Return [X, Y] of the center of cell containing provided text 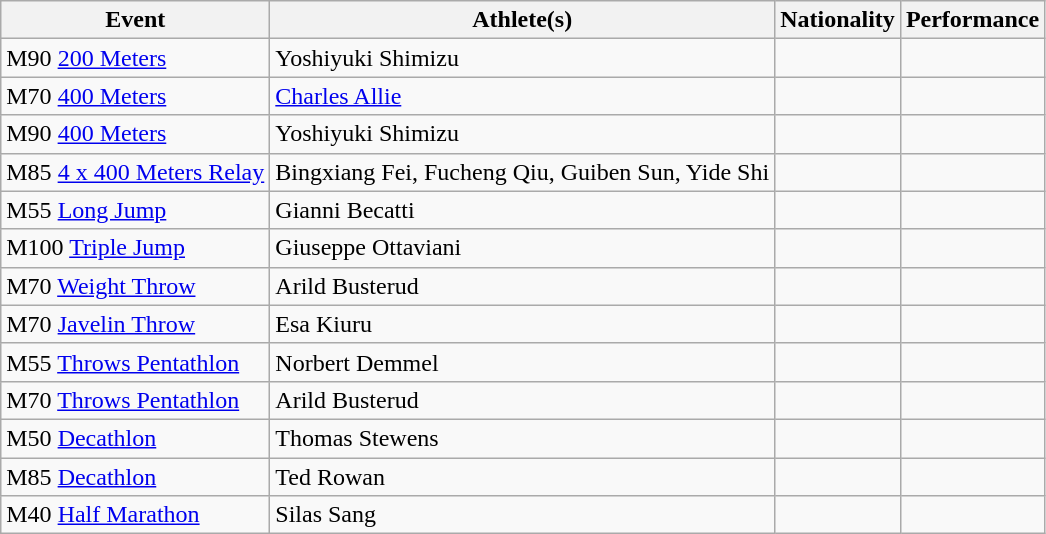
M50 Decathlon [136, 438]
Ted Rowan [522, 477]
Thomas Stewens [522, 438]
M70 400 Meters [136, 96]
Bingxiang Fei, Fucheng Qiu, Guiben Sun, Yide Shi [522, 172]
Gianni Becatti [522, 210]
Norbert Demmel [522, 362]
M40 Half Marathon [136, 515]
Athlete(s) [522, 20]
Esa Kiuru [522, 324]
M90 400 Meters [136, 134]
Performance [972, 20]
M70 Javelin Throw [136, 324]
Nationality [838, 20]
M85 4 x 400 Meters Relay [136, 172]
M55 Throws Pentathlon [136, 362]
Event [136, 20]
M85 Decathlon [136, 477]
M70 Throws Pentathlon [136, 400]
Silas Sang [522, 515]
M55 Long Jump [136, 210]
M70 Weight Throw [136, 286]
M100 Triple Jump [136, 248]
Charles Allie [522, 96]
Giuseppe Ottaviani [522, 248]
M90 200 Meters [136, 58]
